From the cell containing the given text, extract its center point as (x, y) coordinate. 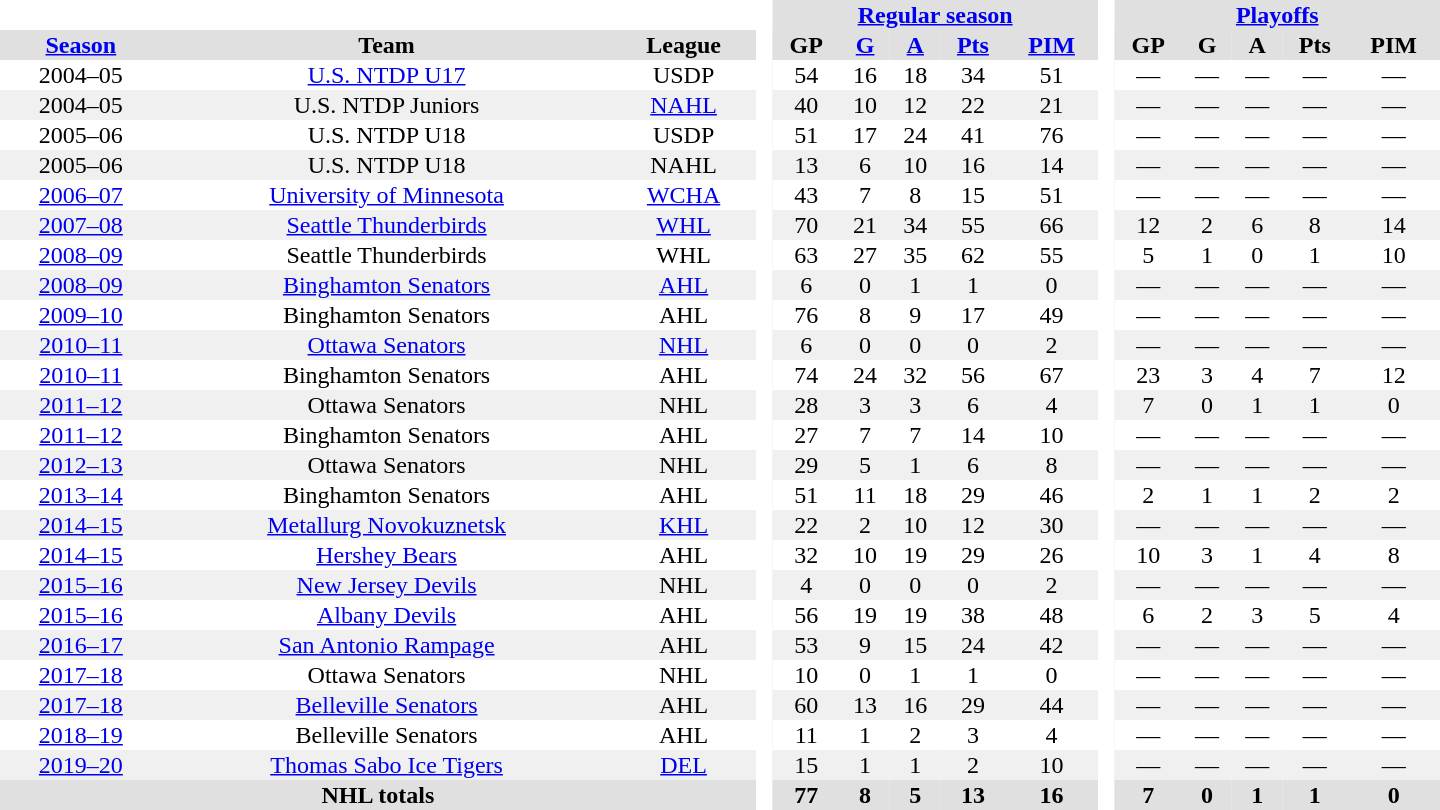
U.S. NTDP Juniors (387, 105)
Thomas Sabo Ice Tigers (387, 765)
2019–20 (81, 765)
46 (1051, 495)
2009–10 (81, 315)
U.S. NTDP U17 (387, 75)
54 (806, 75)
League (683, 45)
62 (972, 255)
40 (806, 105)
48 (1051, 615)
NHL totals (378, 795)
Team (387, 45)
23 (1148, 375)
Playoffs (1277, 15)
Albany Devils (387, 615)
Regular season (934, 15)
University of Minnesota (387, 195)
35 (915, 255)
2012–13 (81, 465)
41 (972, 135)
67 (1051, 375)
43 (806, 195)
Season (81, 45)
DEL (683, 765)
66 (1051, 225)
2007–08 (81, 225)
42 (1051, 645)
2006–07 (81, 195)
2016–17 (81, 645)
77 (806, 795)
30 (1051, 525)
New Jersey Devils (387, 585)
26 (1051, 555)
Hershey Bears (387, 555)
53 (806, 645)
63 (806, 255)
Metallurg Novokuznetsk (387, 525)
44 (1051, 705)
38 (972, 615)
WCHA (683, 195)
San Antonio Rampage (387, 645)
2013–14 (81, 495)
70 (806, 225)
74 (806, 375)
28 (806, 405)
60 (806, 705)
KHL (683, 525)
49 (1051, 315)
2018–19 (81, 735)
